Provide the [x, y] coordinate of the cell's center where the given text is located.  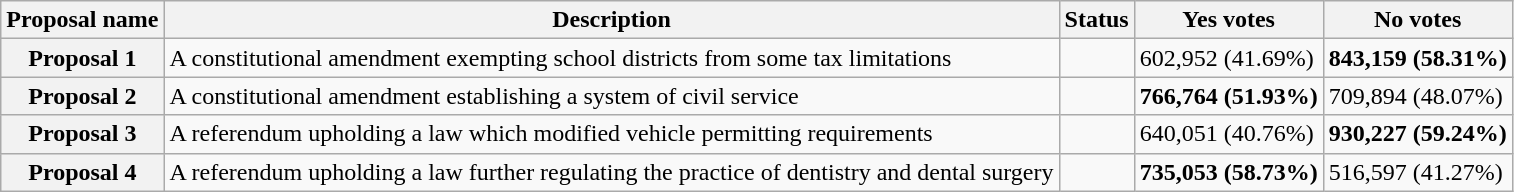
Proposal name [82, 20]
Proposal 1 [82, 58]
709,894 (48.07%) [1418, 96]
A referendum upholding a law which modified vehicle permitting requirements [612, 134]
930,227 (59.24%) [1418, 134]
Proposal 2 [82, 96]
A constitutional amendment establishing a system of civil service [612, 96]
735,053 (58.73%) [1228, 172]
Yes votes [1228, 20]
Proposal 3 [82, 134]
Proposal 4 [82, 172]
A referendum upholding a law further regulating the practice of dentistry and dental surgery [612, 172]
Status [1096, 20]
843,159 (58.31%) [1418, 58]
A constitutional amendment exempting school districts from some tax limitations [612, 58]
516,597 (41.27%) [1418, 172]
640,051 (40.76%) [1228, 134]
Description [612, 20]
No votes [1418, 20]
602,952 (41.69%) [1228, 58]
766,764 (51.93%) [1228, 96]
